For the text-containing cell, return its midpoint in [x, y] coordinate format. 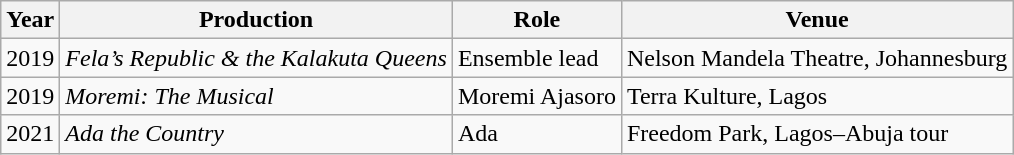
Fela’s Republic & the Kalakuta Queens [256, 58]
Ada the Country [256, 134]
Production [256, 20]
Terra Kulture, Lagos [816, 96]
Year [30, 20]
Ada [536, 134]
Venue [816, 20]
Moremi: The Musical [256, 96]
Ensemble lead [536, 58]
Freedom Park, Lagos–Abuja tour [816, 134]
Role [536, 20]
Moremi Ajasoro [536, 96]
2021 [30, 134]
Nelson Mandela Theatre, Johannesburg [816, 58]
